Return (x, y) of the center of cell containing provided text 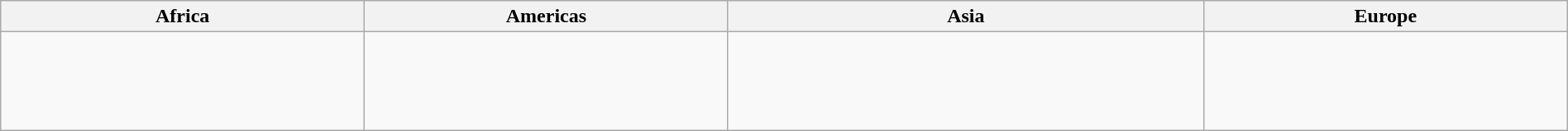
Europe (1385, 16)
Africa (183, 16)
Americas (547, 16)
Asia (966, 16)
